Output the [x, y] coordinate of the center of the cell containing the given text.  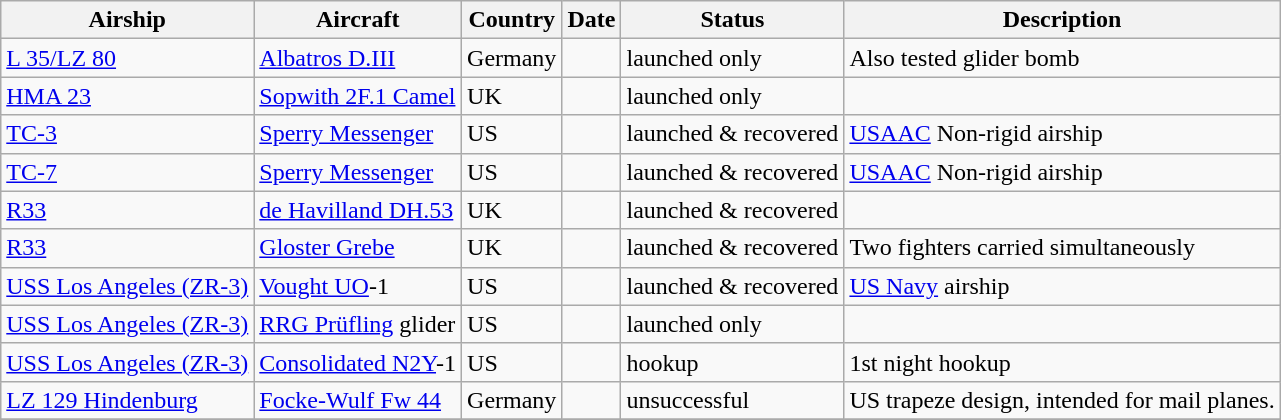
Status [732, 20]
hookup [732, 362]
Gloster Grebe [358, 248]
US trapeze design, intended for mail planes. [1062, 400]
TC-3 [128, 134]
US Navy airship [1062, 286]
Also tested glider bomb [1062, 58]
Albatros D.III [358, 58]
L 35/LZ 80 [128, 58]
de Havilland DH.53 [358, 210]
Description [1062, 20]
Sopwith 2F.1 Camel [358, 96]
RRG Prüfling glider [358, 324]
TC-7 [128, 172]
HMA 23 [128, 96]
Date [592, 20]
Consolidated N2Y-1 [358, 362]
Focke-Wulf Fw 44 [358, 400]
Aircraft [358, 20]
Two fighters carried simultaneously [1062, 248]
1st night hookup [1062, 362]
unsuccessful [732, 400]
Airship [128, 20]
Vought UO-1 [358, 286]
LZ 129 Hindenburg [128, 400]
Country [512, 20]
